Capture the cell that displays the provided text and extract its [X, Y] central coordinate. 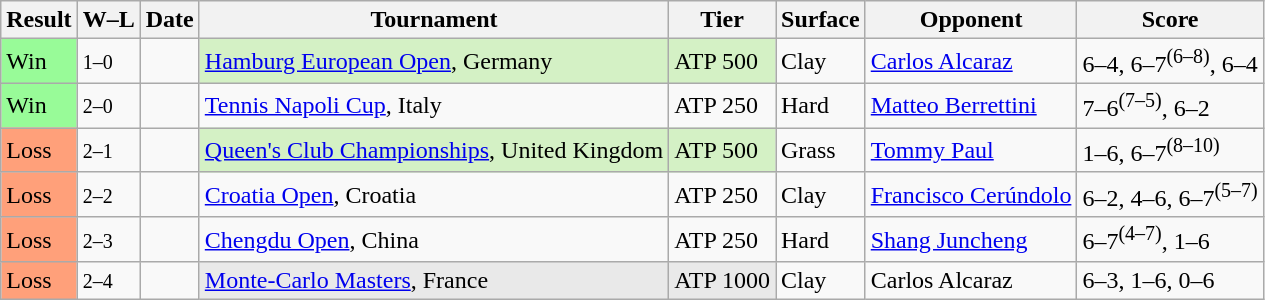
7–6(7–5), 6–2 [1170, 106]
Hamburg European Open, Germany [434, 62]
Croatia Open, Croatia [434, 194]
2–2 [108, 194]
2–4 [108, 281]
Tournament [434, 20]
Shang Juncheng [971, 240]
6–7(4–7), 1–6 [1170, 240]
Monte-Carlo Masters, France [434, 281]
2–0 [108, 106]
Queen's Club Championships, United Kingdom [434, 150]
Opponent [971, 20]
Grass [821, 150]
Chengdu Open, China [434, 240]
Francisco Cerúndolo [971, 194]
Surface [821, 20]
Tennis Napoli Cup, Italy [434, 106]
Tommy Paul [971, 150]
2–1 [108, 150]
ATP 1000 [722, 281]
Date [170, 20]
Score [1170, 20]
6–2, 4–6, 6–7(5–7) [1170, 194]
1–0 [108, 62]
6–3, 1–6, 0–6 [1170, 281]
Tier [722, 20]
6–4, 6–7(6–8), 6–4 [1170, 62]
2–3 [108, 240]
1–6, 6–7(8–10) [1170, 150]
Matteo Berrettini [971, 106]
W–L [108, 20]
Result [39, 20]
